Identify which cell holds the provided text, then report its (x, y) central coordinate. 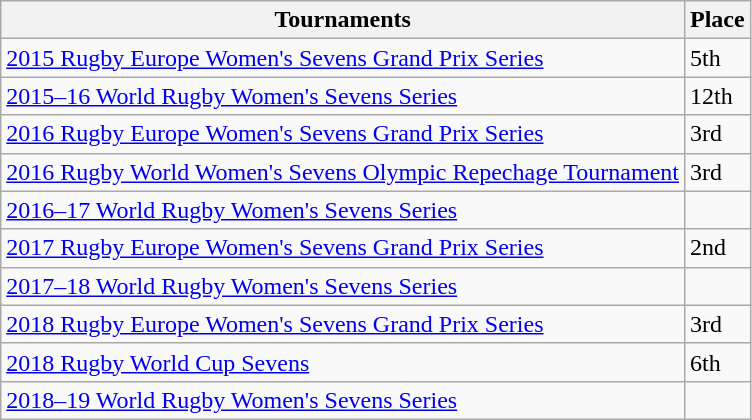
2015–16 World Rugby Women's Sevens Series (343, 96)
12th (717, 96)
2018 Rugby World Cup Sevens (343, 362)
2018 Rugby Europe Women's Sevens Grand Prix Series (343, 324)
6th (717, 362)
2017–18 World Rugby Women's Sevens Series (343, 286)
2nd (717, 248)
2015 Rugby Europe Women's Sevens Grand Prix Series (343, 58)
2016 Rugby World Women's Sevens Olympic Repechage Tournament (343, 172)
2018–19 World Rugby Women's Sevens Series (343, 400)
Place (717, 20)
2016 Rugby Europe Women's Sevens Grand Prix Series (343, 134)
Tournaments (343, 20)
2017 Rugby Europe Women's Sevens Grand Prix Series (343, 248)
2016–17 World Rugby Women's Sevens Series (343, 210)
5th (717, 58)
